For the text-containing cell, return its midpoint in [x, y] coordinate format. 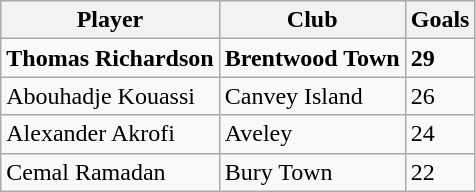
22 [440, 172]
Cemal Ramadan [110, 172]
Aveley [312, 134]
29 [440, 58]
26 [440, 96]
Canvey Island [312, 96]
Bury Town [312, 172]
24 [440, 134]
Club [312, 20]
Abouhadje Kouassi [110, 96]
Alexander Akrofi [110, 134]
Brentwood Town [312, 58]
Goals [440, 20]
Thomas Richardson [110, 58]
Player [110, 20]
